Identify which cell holds the provided text, then report its (x, y) central coordinate. 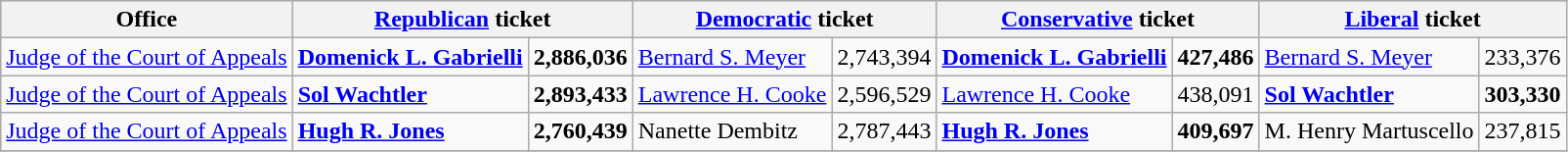
233,376 (1523, 57)
Office (147, 20)
2,886,036 (581, 57)
2,596,529 (884, 94)
Democratic ticket (784, 20)
Conservative ticket (1098, 20)
2,760,439 (581, 131)
2,787,443 (884, 131)
Republican ticket (462, 20)
Liberal ticket (1413, 20)
237,815 (1523, 131)
2,893,433 (581, 94)
M. Henry Martuscello (1369, 131)
303,330 (1523, 94)
2,743,394 (884, 57)
438,091 (1216, 94)
Nanette Dembitz (732, 131)
409,697 (1216, 131)
427,486 (1216, 57)
